Return [X, Y] of the center of cell containing provided text 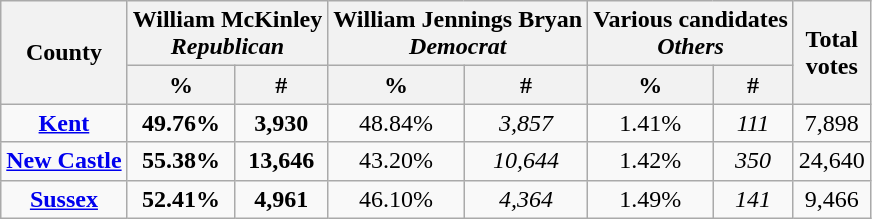
William McKinleyRepublican [228, 34]
Sussex [64, 199]
46.10% [396, 199]
Various candidatesOthers [691, 34]
New Castle [64, 161]
350 [754, 161]
3,857 [526, 123]
County [64, 52]
55.38% [181, 161]
24,640 [832, 161]
Totalvotes [832, 52]
9,466 [832, 199]
Kent [64, 123]
1.49% [650, 199]
10,644 [526, 161]
7,898 [832, 123]
111 [754, 123]
1.42% [650, 161]
3,930 [282, 123]
49.76% [181, 123]
48.84% [396, 123]
43.20% [396, 161]
William Jennings BryanDemocrat [458, 34]
13,646 [282, 161]
141 [754, 199]
4,364 [526, 199]
1.41% [650, 123]
4,961 [282, 199]
52.41% [181, 199]
